Scan for the cell matching the given text and deliver its (x, y) coordinate at center. 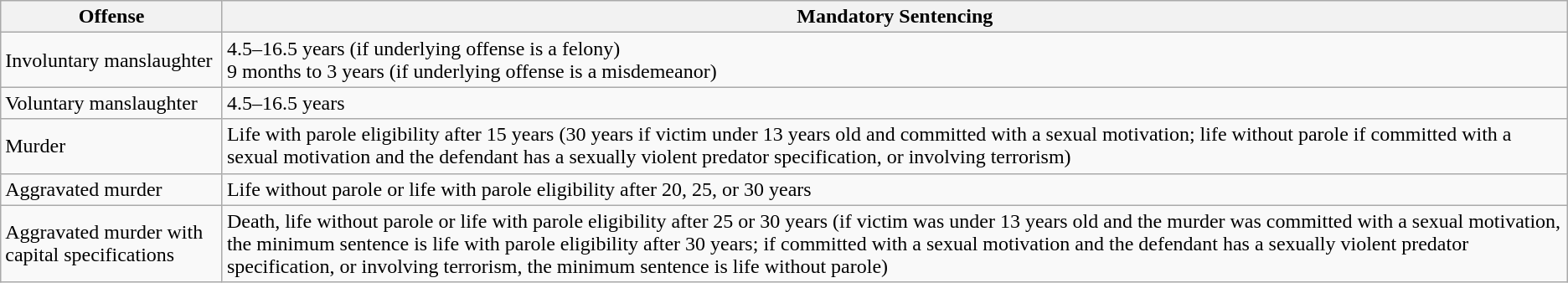
4.5–16.5 years (895, 103)
Murder (112, 146)
Offense (112, 17)
Aggravated murder (112, 189)
Voluntary manslaughter (112, 103)
Aggravated murder with capital specifications (112, 244)
Involuntary manslaughter (112, 60)
Life without parole or life with parole eligibility after 20, 25, or 30 years (895, 189)
4.5–16.5 years (if underlying offense is a felony)9 months to 3 years (if underlying offense is a misdemeanor) (895, 60)
Mandatory Sentencing (895, 17)
